Extract the (x, y) coordinate from the center of the cell holding the provided text.  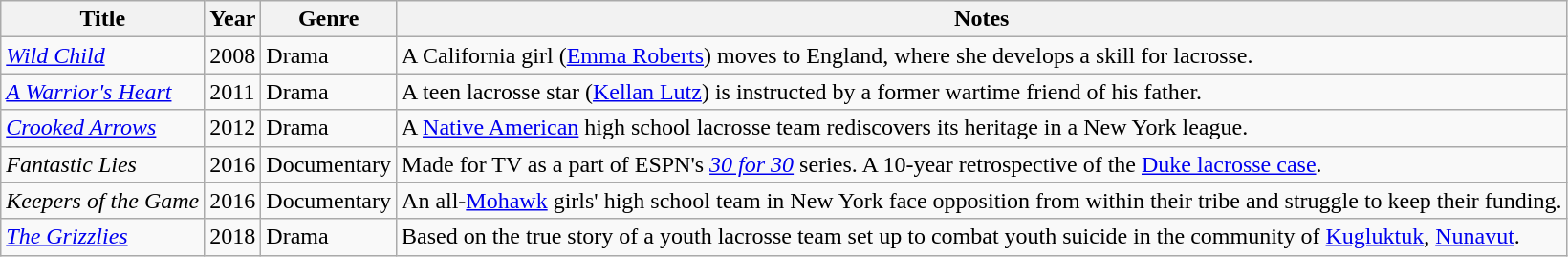
Title (103, 19)
Fantastic Lies (103, 164)
An all-Mohawk girls' high school team in New York face opposition from within their tribe and struggle to keep their funding. (983, 201)
2011 (233, 92)
The Grizzlies (103, 237)
Made for TV as a part of ESPN's 30 for 30 series. A 10-year retrospective of the Duke lacrosse case. (983, 164)
2008 (233, 55)
Wild Child (103, 55)
Year (233, 19)
A California girl (Emma Roberts) moves to England, where she develops a skill for lacrosse. (983, 55)
2012 (233, 128)
A Warrior's Heart (103, 92)
A Native American high school lacrosse team rediscovers its heritage in a New York league. (983, 128)
Crooked Arrows (103, 128)
Genre (329, 19)
Based on the true story of a youth lacrosse team set up to combat youth suicide in the community of Kugluktuk, Nunavut. (983, 237)
2018 (233, 237)
Keepers of the Game (103, 201)
Notes (983, 19)
A teen lacrosse star (Kellan Lutz) is instructed by a former wartime friend of his father. (983, 92)
